Identify which cell holds the provided text, then report its [X, Y] central coordinate. 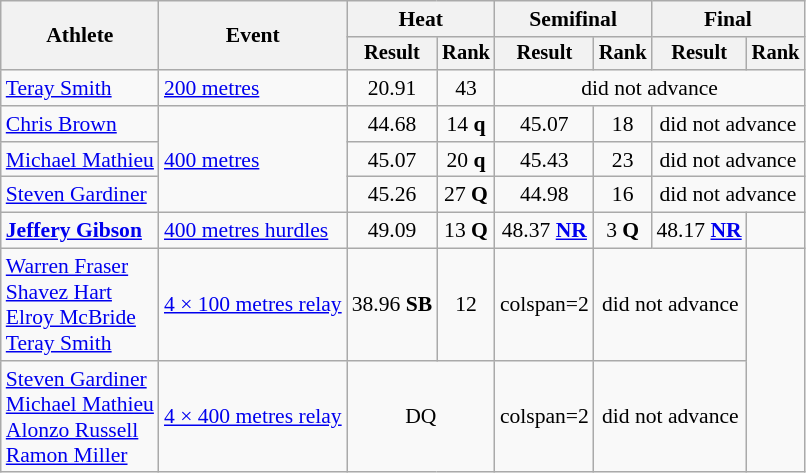
16 [623, 195]
48.17 NR [698, 231]
Athlete [80, 36]
200 metres [253, 88]
45.43 [544, 160]
43 [466, 88]
13 Q [466, 231]
4 × 400 metres relay [253, 417]
Event [253, 36]
400 metres [253, 160]
44.68 [392, 124]
Semifinal [574, 19]
49.09 [392, 231]
Michael Mathieu [80, 160]
45.26 [392, 195]
Chris Brown [80, 124]
23 [623, 160]
Heat [421, 19]
44.98 [544, 195]
18 [623, 124]
20.91 [392, 88]
38.96 SB [392, 305]
Jeffery Gibson [80, 231]
Final [728, 19]
14 q [466, 124]
48.37 NR [544, 231]
DQ [421, 417]
3 Q [623, 231]
4 × 100 metres relay [253, 305]
Warren FraserShavez HartElroy McBrideTeray Smith [80, 305]
Teray Smith [80, 88]
400 metres hurdles [253, 231]
27 Q [466, 195]
Steven GardinerMichael MathieuAlonzo RussellRamon Miller [80, 417]
12 [466, 305]
20 q [466, 160]
Steven Gardiner [80, 195]
